Find where the given text appears and provide that cell's center as (x, y) coordinate. 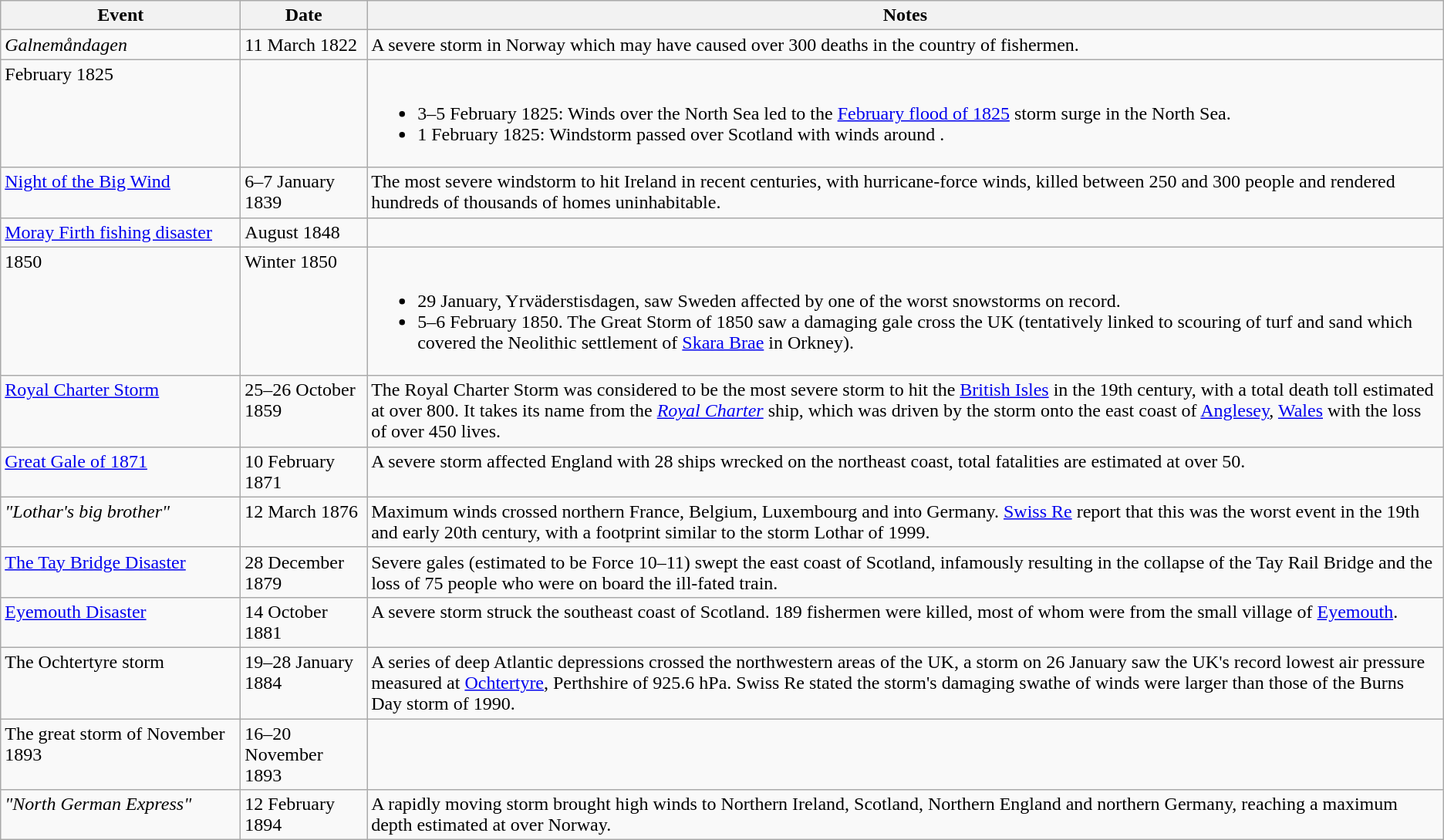
14 October 1881 (304, 622)
Great Gale of 1871 (120, 472)
Winter 1850 (304, 312)
6–7 January 1839 (304, 193)
12 February 1894 (304, 815)
Eyemouth Disaster (120, 622)
Royal Charter Storm (120, 411)
19–28 January 1884 (304, 683)
The Tay Bridge Disaster (120, 572)
August 1848 (304, 232)
Notes (906, 15)
February 1825 (120, 113)
The great storm of November 1893 (120, 754)
25–26 October 1859 (304, 411)
"Lothar's big brother" (120, 521)
Galnemåndagen (120, 45)
Event (120, 15)
The Ochtertyre storm (120, 683)
A severe storm struck the southeast coast of Scotland. 189 fishermen were killed, most of whom were from the small village of Eyemouth. (906, 622)
A severe storm in Norway which may have caused over 300 deaths in the country of fishermen. (906, 45)
Moray Firth fishing disaster (120, 232)
1850 (120, 312)
Date (304, 15)
11 March 1822 (304, 45)
"North German Express" (120, 815)
28 December 1879 (304, 572)
A severe storm affected England with 28 ships wrecked on the northeast coast, total fatalities are estimated at over 50. (906, 472)
16–20 November 1893 (304, 754)
12 March 1876 (304, 521)
10 February 1871 (304, 472)
Night of the Big Wind (120, 193)
